Locate the cell with the specified text and output its [X, Y] center coordinate. 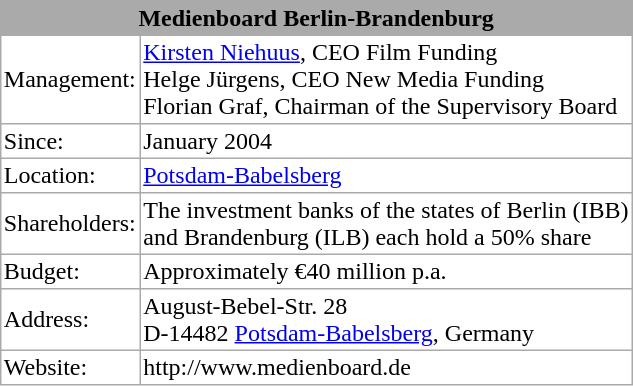
Medienboard Berlin-Brandenburg [316, 18]
Shareholders: [70, 224]
Kirsten Niehuus, CEO Film FundingHelge Jürgens, CEO New Media FundingFlorian Graf, Chairman of the Supervisory Board [386, 80]
The investment banks of the states of Berlin (IBB)and Brandenburg (ILB) each hold a 50% share [386, 224]
January 2004 [386, 140]
Management: [70, 80]
http://www.medienboard.de [386, 368]
Website: [70, 368]
August-Bebel-Str. 28D-14482 Potsdam-Babelsberg, Germany [386, 320]
Since: [70, 140]
Budget: [70, 272]
Potsdam-Babelsberg [386, 176]
Location: [70, 176]
Approximately €40 million p.a. [386, 272]
Address: [70, 320]
